For the text-containing cell, return its midpoint in (X, Y) coordinate format. 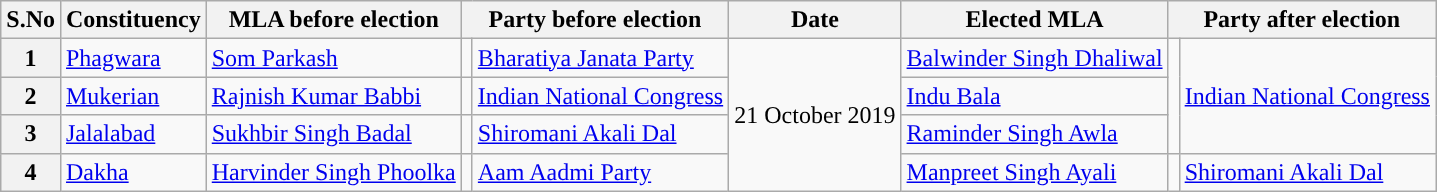
21 October 2019 (815, 115)
Elected MLA (1034, 20)
Party before election (594, 20)
Som Parkash (334, 58)
Mukerian (133, 96)
Raminder Singh Awla (1034, 134)
Date (815, 20)
Manpreet Singh Ayali (1034, 172)
2 (31, 96)
Aam Aadmi Party (600, 172)
Jalalabad (133, 134)
4 (31, 172)
Bharatiya Janata Party (600, 58)
Balwinder Singh Dhaliwal (1034, 58)
MLA before election (334, 20)
Dakha (133, 172)
S.No (31, 20)
1 (31, 58)
Phagwara (133, 58)
Harvinder Singh Phoolka (334, 172)
Party after election (1302, 20)
Rajnish Kumar Babbi (334, 96)
Constituency (133, 20)
3 (31, 134)
Indu Bala (1034, 96)
Sukhbir Singh Badal (334, 134)
